Locate the cell with the specified text and output its (X, Y) center coordinate. 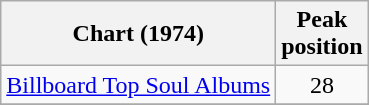
Peakposition (322, 34)
28 (322, 85)
Billboard Top Soul Albums (138, 85)
Chart (1974) (138, 34)
